Scan for the cell matching the given text and deliver its [X, Y] coordinate at center. 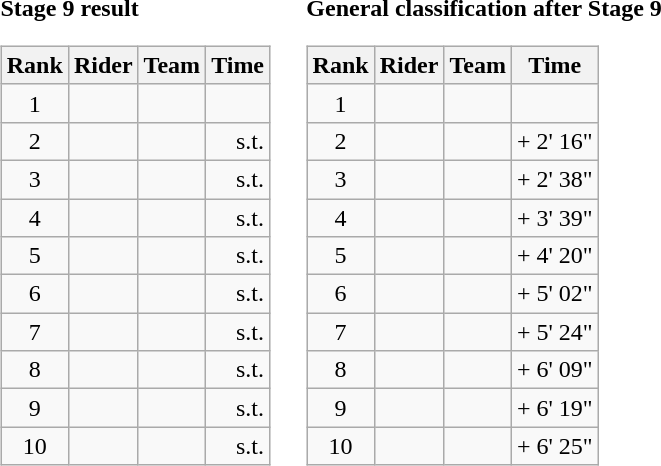
+ 5' 02" [554, 294]
+ 4' 20" [554, 256]
+ 6' 09" [554, 370]
+ 3' 39" [554, 217]
+ 6' 25" [554, 446]
+ 2' 16" [554, 141]
+ 2' 38" [554, 179]
+ 6' 19" [554, 408]
+ 5' 24" [554, 332]
